Locate the cell with the specified text and output its [x, y] center coordinate. 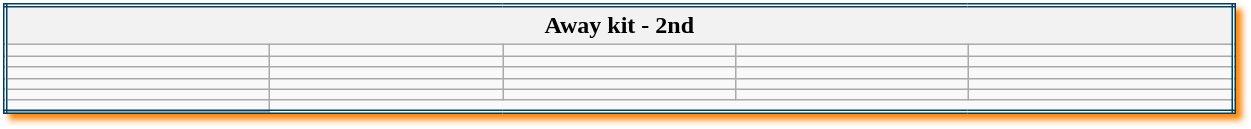
Away kit - 2nd [619, 25]
